Return (X, Y) of the center of cell containing provided text 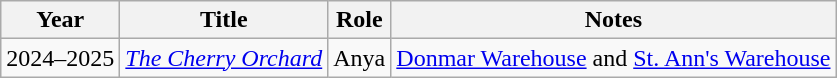
Title (224, 20)
Notes (614, 20)
Anya (360, 58)
2024–2025 (60, 58)
Year (60, 20)
The Cherry Orchard (224, 58)
Donmar Warehouse and St. Ann's Warehouse (614, 58)
Role (360, 20)
